Capture the cell that displays the provided text and extract its (x, y) central coordinate. 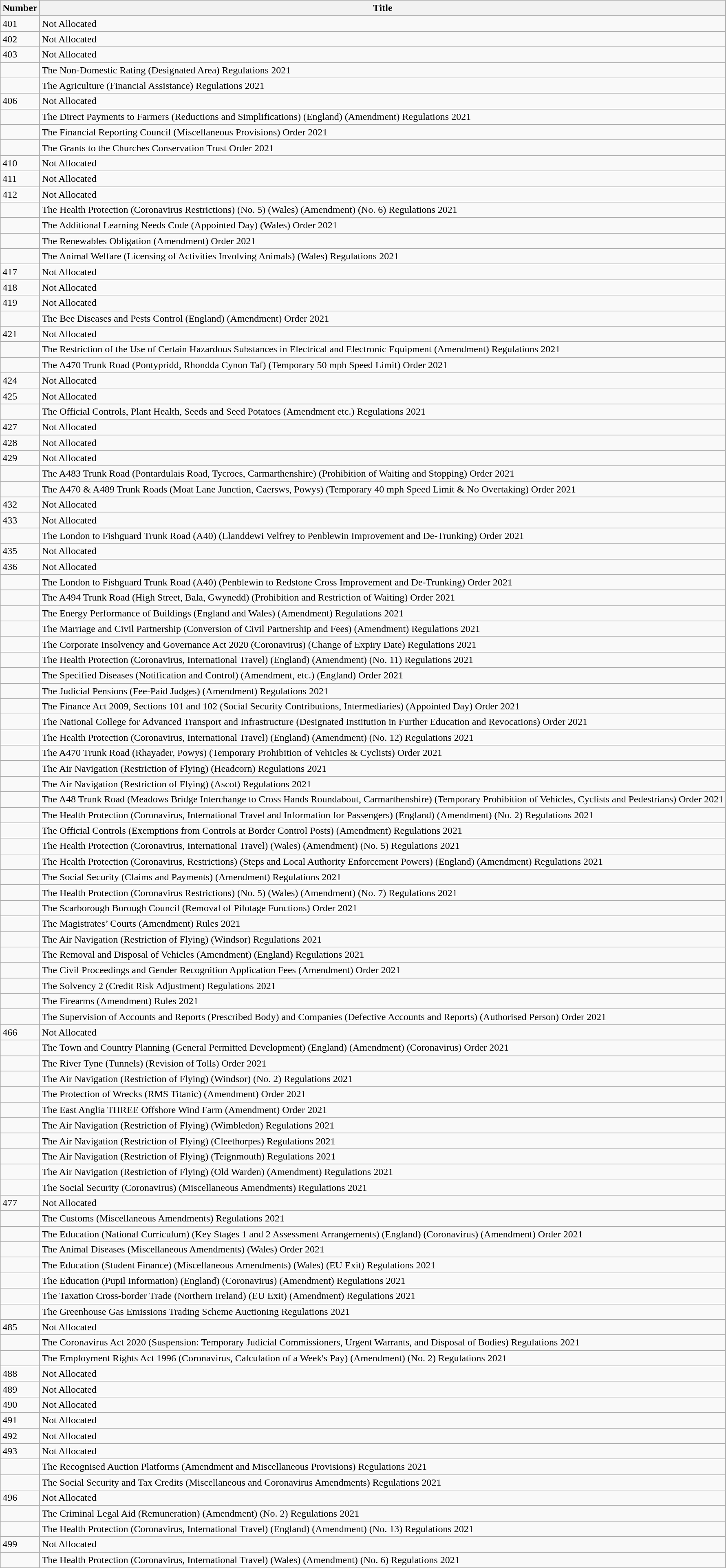
402 (20, 39)
429 (20, 458)
The Air Navigation (Restriction of Flying) (Ascot) Regulations 2021 (382, 784)
The A494 Trunk Road (High Street, Bala, Gwynedd) (Prohibition and Restriction of Waiting) Order 2021 (382, 598)
427 (20, 427)
The Air Navigation (Restriction of Flying) (Teignmouth) Regulations 2021 (382, 1156)
418 (20, 287)
499 (20, 1544)
The Specified Diseases (Notification and Control) (Amendment, etc.) (England) Order 2021 (382, 675)
The A470 Trunk Road (Rhayader, Powys) (Temporary Prohibition of Vehicles & Cyclists) Order 2021 (382, 753)
The Air Navigation (Restriction of Flying) (Cleethorpes) Regulations 2021 (382, 1141)
The Official Controls (Exemptions from Controls at Border Control Posts) (Amendment) Regulations 2021 (382, 830)
The Firearms (Amendment) Rules 2021 (382, 1001)
489 (20, 1389)
The Coronavirus Act 2020 (Suspension: Temporary Judicial Commissioners, Urgent Warrants, and Disposal of Bodies) Regulations 2021 (382, 1343)
The A470 & A489 Trunk Roads (Moat Lane Junction, Caersws, Powys) (Temporary 40 mph Speed Limit & No Overtaking) Order 2021 (382, 489)
The Additional Learning Needs Code (Appointed Day) (Wales) Order 2021 (382, 225)
428 (20, 442)
The Customs (Miscellaneous Amendments) Regulations 2021 (382, 1219)
The Non-Domestic Rating (Designated Area) Regulations 2021 (382, 70)
419 (20, 303)
The Judicial Pensions (Fee-Paid Judges) (Amendment) Regulations 2021 (382, 691)
435 (20, 551)
The Social Security and Tax Credits (Miscellaneous and Coronavirus Amendments) Regulations 2021 (382, 1482)
The Animal Welfare (Licensing of Activities Involving Animals) (Wales) Regulations 2021 (382, 256)
The Removal and Disposal of Vehicles (Amendment) (England) Regulations 2021 (382, 955)
The Official Controls, Plant Health, Seeds and Seed Potatoes (Amendment etc.) Regulations 2021 (382, 411)
493 (20, 1451)
The Solvency 2 (Credit Risk Adjustment) Regulations 2021 (382, 986)
The Health Protection (Coronavirus Restrictions) (No. 5) (Wales) (Amendment) (No. 6) Regulations 2021 (382, 210)
The Education (National Curriculum) (Key Stages 1 and 2 Assessment Arrangements) (England) (Coronavirus) (Amendment) Order 2021 (382, 1234)
The Air Navigation (Restriction of Flying) (Windsor) (No. 2) Regulations 2021 (382, 1079)
The A483 Trunk Road (Pontardulais Road, Tycroes, Carmarthenshire) (Prohibition of Waiting and Stopping) Order 2021 (382, 474)
The River Tyne (Tunnels) (Revision of Tolls) Order 2021 (382, 1063)
The Grants to the Churches Conservation Trust Order 2021 (382, 148)
The Health Protection (Coronavirus, International Travel) (England) (Amendment) (No. 12) Regulations 2021 (382, 738)
The Financial Reporting Council (Miscellaneous Provisions) Order 2021 (382, 132)
410 (20, 163)
The Social Security (Coronavirus) (Miscellaneous Amendments) Regulations 2021 (382, 1188)
The Health Protection (Coronavirus, International Travel) (England) (Amendment) (No. 11) Regulations 2021 (382, 660)
466 (20, 1032)
485 (20, 1327)
The Town and Country Planning (General Permitted Development) (England) (Amendment) (Coronavirus) Order 2021 (382, 1048)
The Animal Diseases (Miscellaneous Amendments) (Wales) Order 2021 (382, 1250)
The Protection of Wrecks (RMS Titanic) (Amendment) Order 2021 (382, 1094)
The A470 Trunk Road (Pontypridd, Rhondda Cynon Taf) (Temporary 50 mph Speed Limit) Order 2021 (382, 365)
The Greenhouse Gas Emissions Trading Scheme Auctioning Regulations 2021 (382, 1312)
The Education (Pupil Information) (England) (Coronavirus) (Amendment) Regulations 2021 (382, 1281)
The Health Protection (Coronavirus, Restrictions) (Steps and Local Authority Enforcement Powers) (England) (Amendment) Regulations 2021 (382, 861)
The Social Security (Claims and Payments) (Amendment) Regulations 2021 (382, 877)
The Agriculture (Financial Assistance) Regulations 2021 (382, 86)
432 (20, 505)
425 (20, 396)
488 (20, 1374)
The Health Protection (Coronavirus, International Travel and Information for Passengers) (England) (Amendment) (No. 2) Regulations 2021 (382, 815)
424 (20, 380)
The Scarborough Borough Council (Removal of Pilotage Functions) Order 2021 (382, 908)
The Energy Performance of Buildings (England and Wales) (Amendment) Regulations 2021 (382, 613)
The Taxation Cross-border Trade (Northern Ireland) (EU Exit) (Amendment) Regulations 2021 (382, 1296)
The London to Fishguard Trunk Road (A40) (Llanddewi Velfrey to Penblewin Improvement and De-Trunking) Order 2021 (382, 536)
The Renewables Obligation (Amendment) Order 2021 (382, 241)
The Supervision of Accounts and Reports (Prescribed Body) and Companies (Defective Accounts and Reports) (Authorised Person) Order 2021 (382, 1017)
The Civil Proceedings and Gender Recognition Application Fees (Amendment) Order 2021 (382, 970)
The Air Navigation (Restriction of Flying) (Headcorn) Regulations 2021 (382, 769)
The Criminal Legal Aid (Remuneration) (Amendment) (No. 2) Regulations 2021 (382, 1513)
477 (20, 1203)
417 (20, 272)
Title (382, 8)
Number (20, 8)
The Employment Rights Act 1996 (Coronavirus, Calculation of a Week's Pay) (Amendment) (No. 2) Regulations 2021 (382, 1358)
491 (20, 1420)
The East Anglia THREE Offshore Wind Farm (Amendment) Order 2021 (382, 1110)
The Health Protection (Coronavirus, International Travel) (Wales) (Amendment) (No. 6) Regulations 2021 (382, 1560)
490 (20, 1405)
403 (20, 55)
The Air Navigation (Restriction of Flying) (Old Warden) (Amendment) Regulations 2021 (382, 1172)
492 (20, 1435)
436 (20, 567)
The Health Protection (Coronavirus Restrictions) (No. 5) (Wales) (Amendment) (No. 7) Regulations 2021 (382, 892)
433 (20, 520)
The Magistrates’ Courts (Amendment) Rules 2021 (382, 923)
The Corporate Insolvency and Governance Act 2020 (Coronavirus) (Change of Expiry Date) Regulations 2021 (382, 644)
The Health Protection (Coronavirus, International Travel) (Wales) (Amendment) (No. 5) Regulations 2021 (382, 846)
The London to Fishguard Trunk Road (A40) (Penblewin to Redstone Cross Improvement and De-Trunking) Order 2021 (382, 582)
421 (20, 334)
The Direct Payments to Farmers (Reductions and Simplifications) (England) (Amendment) Regulations 2021 (382, 117)
The Air Navigation (Restriction of Flying) (Windsor) Regulations 2021 (382, 939)
The Recognised Auction Platforms (Amendment and Miscellaneous Provisions) Regulations 2021 (382, 1467)
The Restriction of the Use of Certain Hazardous Substances in Electrical and Electronic Equipment (Amendment) Regulations 2021 (382, 349)
The Marriage and Civil Partnership (Conversion of Civil Partnership and Fees) (Amendment) Regulations 2021 (382, 629)
The Finance Act 2009, Sections 101 and 102 (Social Security Contributions, Intermediaries) (Appointed Day) Order 2021 (382, 707)
The Education (Student Finance) (Miscellaneous Amendments) (Wales) (EU Exit) Regulations 2021 (382, 1265)
The Bee Diseases and Pests Control (England) (Amendment) Order 2021 (382, 318)
496 (20, 1498)
406 (20, 101)
412 (20, 194)
401 (20, 24)
The Health Protection (Coronavirus, International Travel) (England) (Amendment) (No. 13) Regulations 2021 (382, 1529)
The National College for Advanced Transport and Infrastructure (Designated Institution in Further Education and Revocations) Order 2021 (382, 722)
411 (20, 179)
The Air Navigation (Restriction of Flying) (Wimbledon) Regulations 2021 (382, 1125)
